Pinpoint the cell where the given text exists, returning its (X, Y) midpoint coordinate. 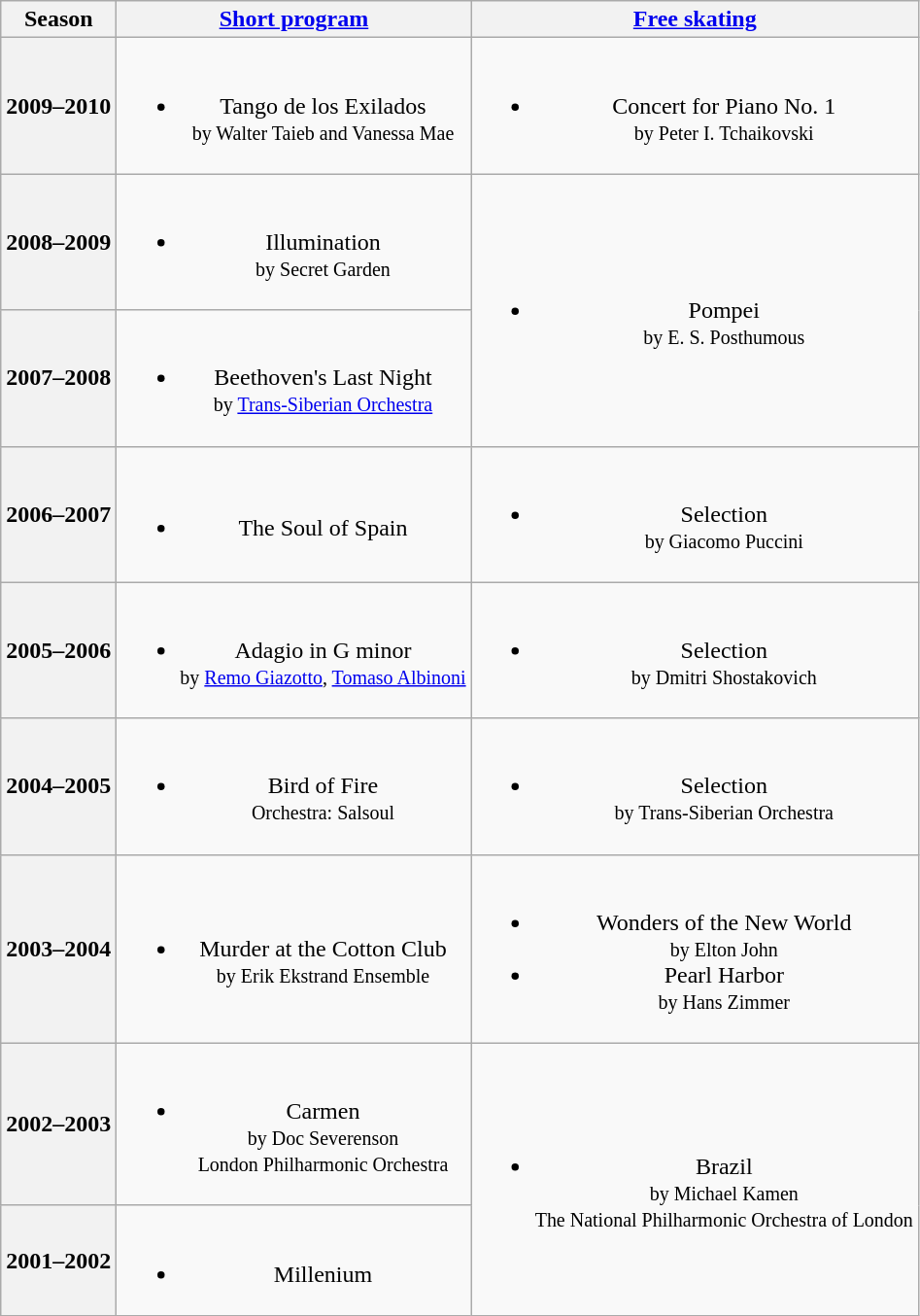
Selection by Giacomo Puccini (695, 514)
Concert for Piano No. 1 by Peter I. Tchaikovski (695, 106)
Season (58, 19)
Pompei by E. S. Posthumous (695, 310)
Murder at the Cotton Club by Erik Ekstrand Ensemble (293, 949)
Selection by Trans-Siberian Orchestra (695, 786)
2003–2004 (58, 949)
Free skating (695, 19)
Wonders of the New World by Elton John Pearl Harbor by Hans Zimmer (695, 949)
The Soul of Spain (293, 514)
2009–2010 (58, 106)
2008–2009 (58, 242)
2006–2007 (58, 514)
2007–2008 (58, 378)
Adagio in G minor by Remo Giazotto, Tomaso Albinoni (293, 650)
2002–2003 (58, 1124)
2004–2005 (58, 786)
Bird of Fire Orchestra: Salsoul (293, 786)
Illumination by Secret Garden (293, 242)
Short program (293, 19)
Millenium (293, 1260)
2005–2006 (58, 650)
Beethoven's Last Night by Trans-Siberian Orchestra (293, 378)
Tango de los Exilados by Walter Taieb and Vanessa Mae (293, 106)
Carmen by Doc Severenson London Philharmonic Orchestra (293, 1124)
Brazil by Michael Kamen The National Philharmonic Orchestra of London (695, 1179)
2001–2002 (58, 1260)
Selection by Dmitri Shostakovich (695, 650)
